Pinpoint the cell where the given text exists, returning its (X, Y) midpoint coordinate. 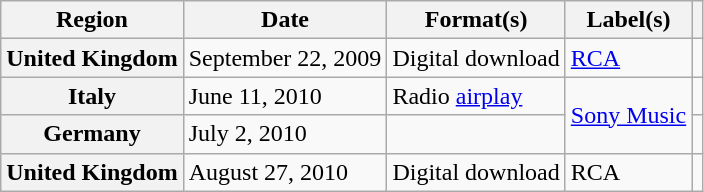
Date (285, 20)
Radio airplay (476, 96)
June 11, 2010 (285, 96)
August 27, 2010 (285, 172)
Region (92, 20)
July 2, 2010 (285, 134)
Italy (92, 96)
Format(s) (476, 20)
Germany (92, 134)
Label(s) (628, 20)
September 22, 2009 (285, 58)
Sony Music (628, 115)
